Provide the [X, Y] coordinate of the cell's center where the given text is located.  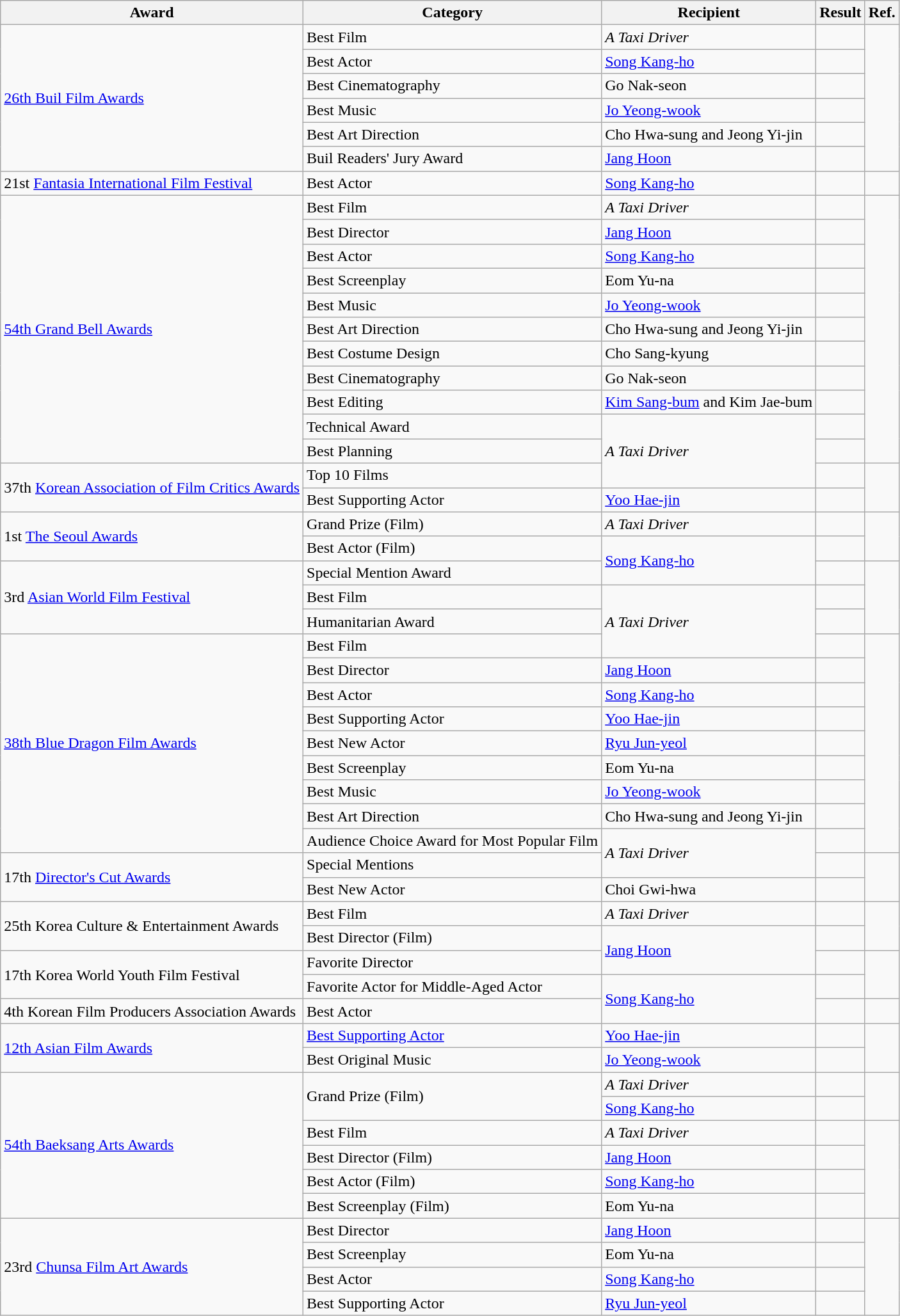
25th Korea Culture & Entertainment Awards [152, 926]
Favorite Director [453, 962]
Category [453, 13]
Kim Sang-bum and Kim Jae-bum [709, 402]
26th Buil Film Awards [152, 98]
Humanitarian Award [453, 621]
Audience Choice Award for Most Popular Film [453, 841]
Best Costume Design [453, 354]
12th Asian Film Awards [152, 1047]
Best Original Music [453, 1059]
Buil Readers' Jury Award [453, 159]
1st The Seoul Awards [152, 536]
Special Mention Award [453, 573]
Special Mentions [453, 865]
Top 10 Films [453, 475]
Best Planning [453, 451]
3rd Asian World Film Festival [152, 597]
23rd Chunsa Film Art Awards [152, 1267]
54th Baeksang Arts Awards [152, 1145]
37th Korean Association of Film Critics Awards [152, 488]
Recipient [709, 13]
Award [152, 13]
Cho Sang-kyung [709, 354]
54th Grand Bell Awards [152, 329]
Technical Award [453, 427]
4th Korean Film Producers Association Awards [152, 1011]
Best Editing [453, 402]
Choi Gwi-hwa [709, 889]
17th Director's Cut Awards [152, 877]
Favorite Actor for Middle-Aged Actor [453, 987]
38th Blue Dragon Film Awards [152, 743]
21st Fantasia International Film Festival [152, 183]
17th Korea World Youth Film Festival [152, 974]
Ref. [882, 13]
Result [840, 13]
Best Screenplay (Film) [453, 1206]
